Provide the [x, y] coordinate of the cell's center where the given text is located.  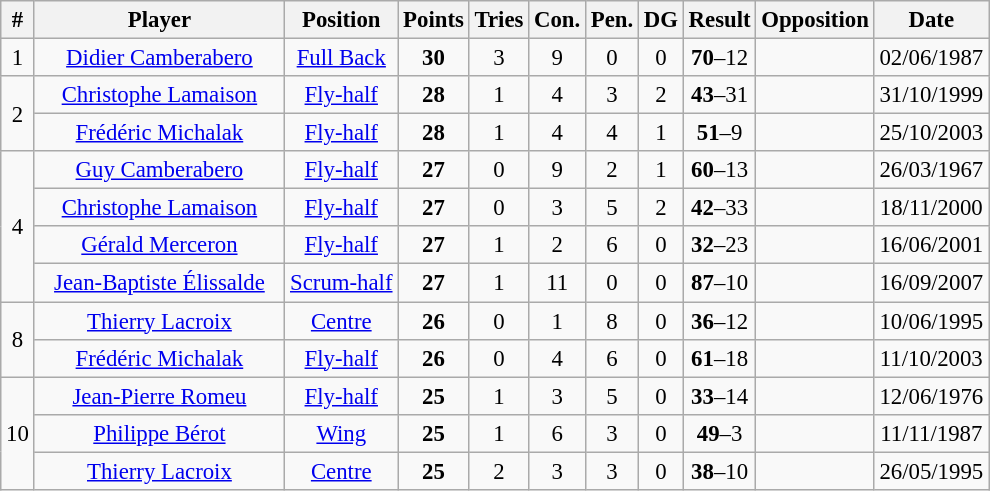
12/06/1976 [931, 396]
33–14 [720, 396]
02/06/1987 [931, 58]
36–12 [720, 321]
25/10/2003 [931, 133]
Position [342, 20]
11 [558, 283]
32–23 [720, 245]
Result [720, 20]
70–12 [720, 58]
Jean-Baptiste Élissalde [160, 283]
18/11/2000 [931, 208]
Points [434, 20]
Scrum-half [342, 283]
49–3 [720, 433]
Jean-Pierre Romeu [160, 396]
42–33 [720, 208]
Guy Camberabero [160, 170]
Date [931, 20]
30 [434, 58]
11/11/1987 [931, 433]
61–18 [720, 358]
# [18, 20]
Pen. [612, 20]
43–31 [720, 95]
Didier Camberabero [160, 58]
10 [18, 434]
16/06/2001 [931, 245]
Tries [499, 20]
16/09/2007 [931, 283]
Wing [342, 433]
Full Back [342, 58]
Player [160, 20]
60–13 [720, 170]
11/10/2003 [931, 358]
Gérald Merceron [160, 245]
DG [662, 20]
26/03/1967 [931, 170]
Philippe Bérot [160, 433]
10/06/1995 [931, 321]
Con. [558, 20]
38–10 [720, 471]
31/10/1999 [931, 95]
26/05/1995 [931, 471]
87–10 [720, 283]
51–9 [720, 133]
Opposition [815, 20]
